Pinpoint the cell where the given text exists, returning its (X, Y) midpoint coordinate. 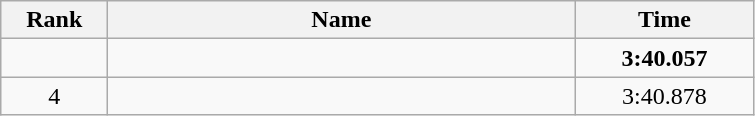
3:40.057 (664, 58)
Name (342, 20)
Rank (54, 20)
3:40.878 (664, 96)
Time (664, 20)
4 (54, 96)
